Detect which cell encompasses the target text, then output its (x, y) center coordinate. 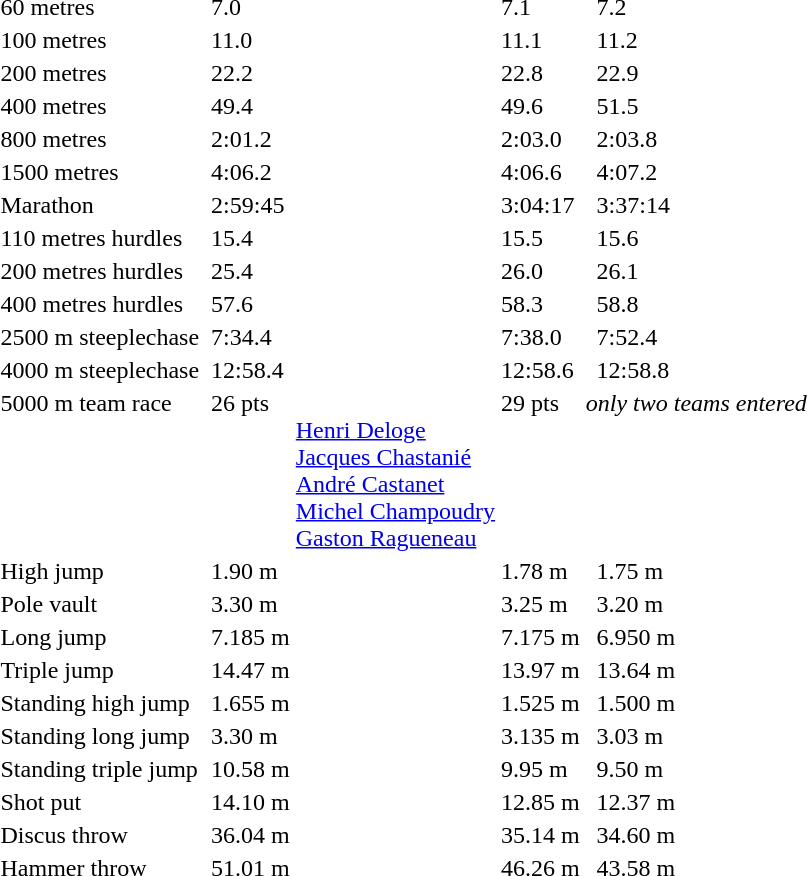
7.175 m (541, 637)
11.0 (251, 40)
14.10 m (251, 802)
22.2 (251, 73)
12:58.6 (541, 370)
58.3 (541, 304)
1.655 m (251, 703)
15.4 (251, 238)
12:58.4 (251, 370)
2:59:45 (251, 205)
1.78 m (541, 571)
10.58 m (251, 769)
29 pts (541, 470)
7:38.0 (541, 337)
14.47 m (251, 670)
57.6 (251, 304)
2:01.2 (251, 139)
2:03.0 (541, 139)
4:06.2 (251, 172)
49.6 (541, 106)
Henri DelogeJacques ChastaniéAndré CastanetMichel ChampoudryGaston Ragueneau (395, 470)
11.1 (541, 40)
26 pts (251, 470)
36.04 m (251, 835)
9.95 m (541, 769)
3:04:17 (541, 205)
15.5 (541, 238)
7:34.4 (251, 337)
13.97 m (541, 670)
25.4 (251, 271)
35.14 m (541, 835)
49.4 (251, 106)
3.25 m (541, 604)
7.185 m (251, 637)
3.135 m (541, 736)
4:06.6 (541, 172)
1.90 m (251, 571)
26.0 (541, 271)
1.525 m (541, 703)
22.8 (541, 73)
12.85 m (541, 802)
